Scan for the cell matching the given text and deliver its (X, Y) coordinate at center. 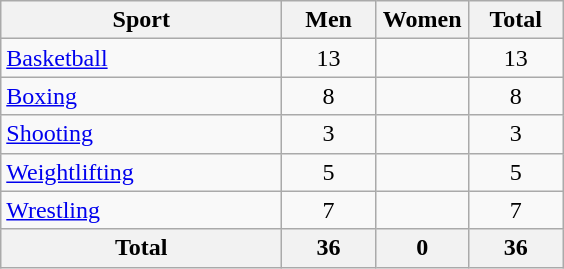
Shooting (142, 134)
Sport (142, 20)
Women (422, 20)
Basketball (142, 58)
Men (329, 20)
Weightlifting (142, 172)
0 (422, 248)
Wrestling (142, 210)
Boxing (142, 96)
